Scan for the cell matching the given text and deliver its (x, y) coordinate at center. 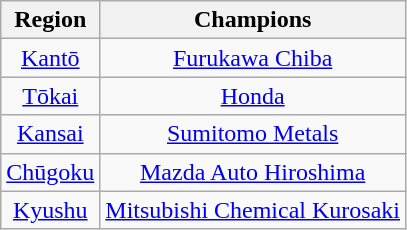
Chūgoku (50, 172)
Kantō (50, 58)
Tōkai (50, 96)
Region (50, 20)
Sumitomo Metals (253, 134)
Furukawa Chiba (253, 58)
Honda (253, 96)
Mazda Auto Hiroshima (253, 172)
Mitsubishi Chemical Kurosaki (253, 210)
Kyushu (50, 210)
Kansai (50, 134)
Champions (253, 20)
